Detect which cell encompasses the target text, then output its (x, y) center coordinate. 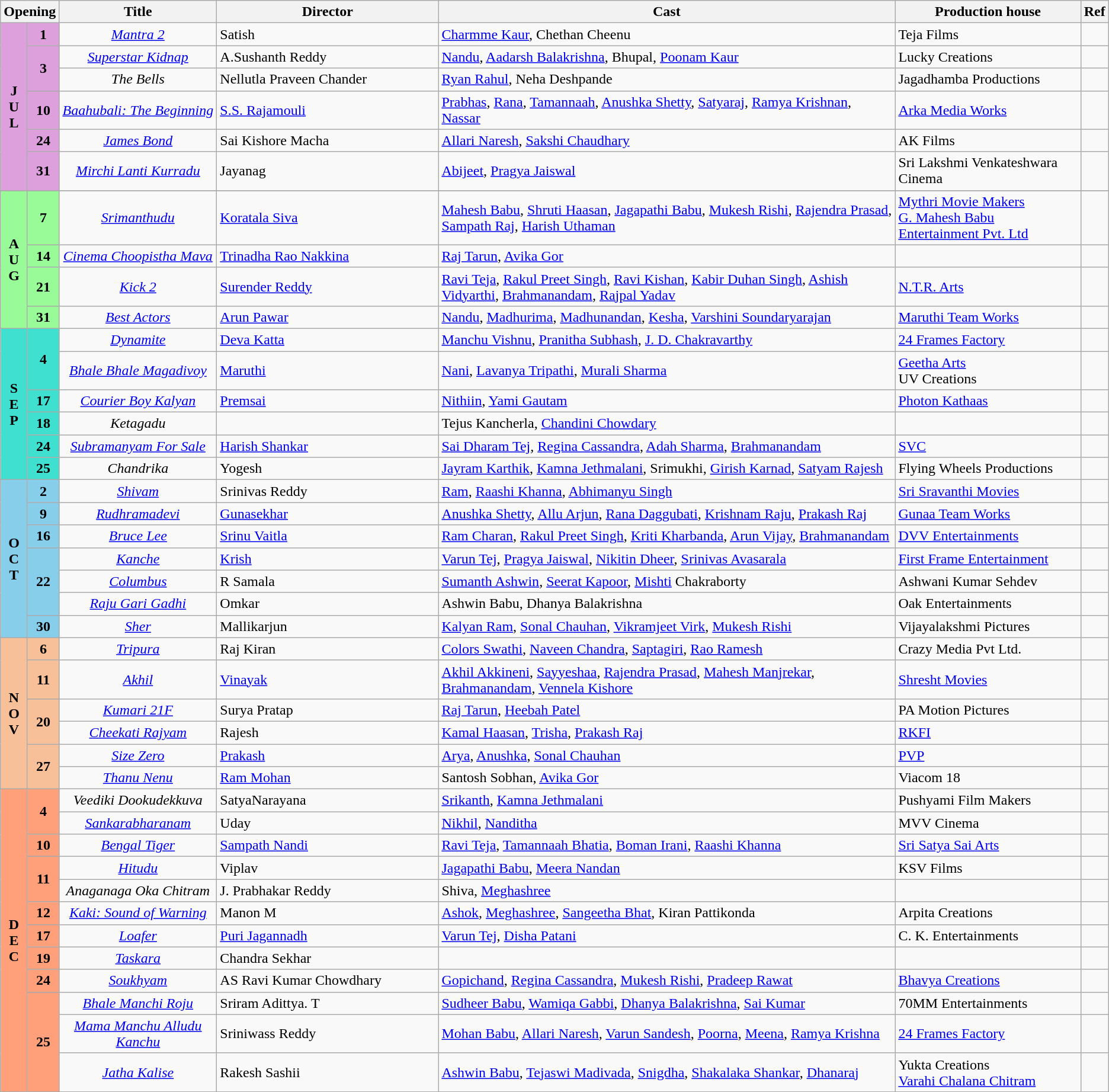
Columbus (138, 581)
Nandu, Madhurima, Madhunandan, Kesha, Varshini Soundaryarajan (667, 317)
SVC (988, 446)
Jayanag (328, 171)
Sher (138, 626)
Veediki Dookudekkuva (138, 800)
Best Actors (138, 317)
Chandrika (138, 469)
Vinayak (328, 679)
Nani, Lavanya Tripathi, Murali Sharma (667, 370)
Gunaa Team Works (988, 514)
Mahesh Babu, Shruti Haasan, Jagapathi Babu, Mukesh Rishi, Rajendra Prasad, Sampath Raj, Harish Uthaman (667, 217)
OCT (14, 559)
Pushyami Film Makers (988, 800)
Arun Pawar (328, 317)
Maruthi Team Works (988, 317)
Raju Gari Gadhi (138, 604)
22 (43, 581)
Krish (328, 559)
Taskara (138, 958)
Akhil (138, 679)
Sri Sravanthi Movies (988, 491)
Uday (328, 823)
Ashwin Babu, Dhanya Balakrishna (667, 604)
Mirchi Lanti Kurradu (138, 171)
Photon Kathaas (988, 401)
Ram Mohan (328, 778)
Surya Pratap (328, 710)
Arpita Creations (988, 913)
Charmme Kaur, Chethan Cheenu (667, 34)
Abijeet, Pragya Jaiswal (667, 171)
SEP (14, 404)
Prakash (328, 755)
Ashwin Babu, Tejaswi Madivada, Snigdha, Shakalaka Shankar, Dhanaraj (667, 1072)
Ashwani Kumar Sehdev (988, 581)
Srinu Vaitla (328, 536)
Satish (328, 34)
Raj Kiran (328, 649)
Sudheer Babu, Wamiqa Gabbi, Dhanya Balakrishna, Sai Kumar (667, 1003)
Surender Reddy (328, 287)
C. K. Entertainments (988, 936)
Trinadha Rao Nakkina (328, 256)
Deva Katta (328, 340)
Omkar (328, 604)
7 (43, 217)
S.S. Rajamouli (328, 110)
Title (138, 12)
19 (43, 958)
Soukhyam (138, 981)
Bhale Bhale Magadivoy (138, 370)
Hitudu (138, 868)
Bengal Tiger (138, 846)
Bruce Lee (138, 536)
Sankarabharanam (138, 823)
Koratala Siva (328, 217)
16 (43, 536)
Nikhil, Nanditha (667, 823)
Opening (30, 12)
Jatha Kalise (138, 1072)
Shivam (138, 491)
Ref (1095, 12)
Viplav (328, 868)
Ketagadu (138, 424)
Dynamite (138, 340)
DVV Entertainments (988, 536)
Lucky Creations (988, 57)
Yogesh (328, 469)
27 (43, 767)
A.Sushanth Reddy (328, 57)
Director (328, 12)
Sumanth Ashwin, Seerat Kapoor, Mishti Chakraborty (667, 581)
Shiva, Meghashree (667, 891)
12 (43, 913)
N.T.R. Arts (988, 287)
Sai Dharam Tej, Regina Cassandra, Adah Sharma, Brahmanandam (667, 446)
9 (43, 514)
Tripura (138, 649)
Gopichand, Regina Cassandra, Mukesh Rishi, Pradeep Rawat (667, 981)
Ashok, Meghashree, Sangeetha Bhat, Kiran Pattikonda (667, 913)
Kick 2 (138, 287)
PVP (988, 755)
Gunasekhar (328, 514)
Varun Tej, Disha Patani (667, 936)
RKFI (988, 732)
Baahubali: The Beginning (138, 110)
Kalyan Ram, Sonal Chauhan, Vikramjeet Virk, Mukesh Rishi (667, 626)
Nithiin, Yami Gautam (667, 401)
Akhil Akkineni, Sayyeshaa, Rajendra Prasad, Mahesh Manjrekar, Brahmanandam, Vennela Kishore (667, 679)
Mantra 2 (138, 34)
DEC (14, 941)
Sri Satya Sai Arts (988, 846)
Production house (988, 12)
Thanu Nenu (138, 778)
3 (43, 68)
Cast (667, 12)
Anaganaga Oka Chitram (138, 891)
Sai Kishore Macha (328, 140)
MVV Cinema (988, 823)
Premsai (328, 401)
Ram Charan, Rakul Preet Singh, Kriti Kharbanda, Arun Vijay, Brahmanandam (667, 536)
Raj Tarun, Avika Gor (667, 256)
Colors Swathi, Naveen Chandra, Saptagiri, Rao Ramesh (667, 649)
Rudhramadevi (138, 514)
NOV (14, 713)
Courier Boy Kalyan (138, 401)
Cinema Choopistha Mava (138, 256)
Manchu Vishnu, Pranitha Subhash, J. D. Chakravarthy (667, 340)
Prabhas, Rana, Tamannaah, Anushka Shetty, Satyaraj, Ramya Krishnan, Nassar (667, 110)
PA Motion Pictures (988, 710)
Teja Films (988, 34)
Nandu, Aadarsh Balakrishna, Bhupal, Poonam Kaur (667, 57)
Kumari 21F (138, 710)
Sri Lakshmi Venkateshwara Cinema (988, 171)
Puri Jagannadh (328, 936)
Cheekati Rajyam (138, 732)
Santosh Sobhan, Avika Gor (667, 778)
Chandra Sekhar (328, 958)
Jayram Karthik, Kamna Jethmalani, Srimukhi, Girish Karnad, Satyam Rajesh (667, 469)
Subramanyam For Sale (138, 446)
Oak Entertainments (988, 604)
Mama Manchu Alludu Kanchu (138, 1033)
Manon M (328, 913)
Ravi Teja, Tamannaah Bhatia, Boman Irani, Raashi Khanna (667, 846)
Vijayalakshmi Pictures (988, 626)
Mallikarjun (328, 626)
6 (43, 649)
Kamal Haasan, Trisha, Prakash Raj (667, 732)
KSV Films (988, 868)
Sriram Adittya. T (328, 1003)
Rakesh Sashii (328, 1072)
Geetha ArtsUV Creations (988, 370)
R Samala (328, 581)
Ravi Teja, Rakul Preet Singh, Ravi Kishan, Kabir Duhan Singh, Ashish Vidyarthi, Brahmanandam, Rajpal Yadav (667, 287)
Mohan Babu, Allari Naresh, Varun Sandesh, Poorna, Meena, Ramya Krishna (667, 1033)
Allari Naresh, Sakshi Chaudhary (667, 140)
Bhavya Creations (988, 981)
Srikanth, Kamna Jethmalani (667, 800)
Yukta Creations Varahi Chalana Chitram (988, 1072)
2 (43, 491)
Crazy Media Pvt Ltd. (988, 649)
Jagadhamba Productions (988, 79)
Mythri Movie MakersG. Mahesh Babu Entertainment Pvt. Ltd (988, 217)
Nellutla Praveen Chander (328, 79)
Arka Media Works (988, 110)
Anushka Shetty, Allu Arjun, Rana Daggubati, Krishnam Raju, Prakash Raj (667, 514)
Varun Tej, Pragya Jaiswal, Nikitin Dheer, Srinivas Avasarala (667, 559)
Ryan Rahul, Neha Deshpande (667, 79)
Harish Shankar (328, 446)
70MM Entertainments (988, 1003)
Bhale Manchi Roju (138, 1003)
AUG (14, 260)
Srinivas Reddy (328, 491)
Tejus Kancherla, Chandini Chowdary (667, 424)
Sriniwass Reddy (328, 1033)
AS Ravi Kumar Chowdhary (328, 981)
30 (43, 626)
Srimanthudu (138, 217)
Raj Tarun, Heebah Patel (667, 710)
SatyaNarayana (328, 800)
First Frame Entertainment (988, 559)
James Bond (138, 140)
Shresht Movies (988, 679)
21 (43, 287)
JUL (14, 107)
Size Zero (138, 755)
Arya, Anushka, Sonal Chauhan (667, 755)
14 (43, 256)
J. Prabhakar Reddy (328, 891)
Kaki: Sound of Warning (138, 913)
Maruthi (328, 370)
Rajesh (328, 732)
Viacom 18 (988, 778)
Ram, Raashi Khanna, Abhimanyu Singh (667, 491)
Jagapathi Babu, Meera Nandan (667, 868)
18 (43, 424)
Loafer (138, 936)
The Bells (138, 79)
Sampath Nandi (328, 846)
20 (43, 721)
AK Films (988, 140)
1 (43, 34)
Flying Wheels Productions (988, 469)
Superstar Kidnap (138, 57)
Kanche (138, 559)
